Identify which cell holds the provided text, then report its (x, y) central coordinate. 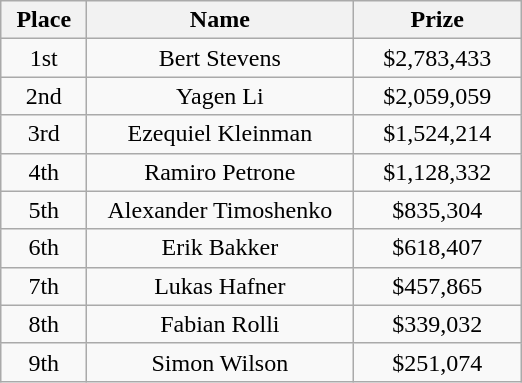
3rd (44, 134)
$1,128,332 (438, 172)
$618,407 (438, 248)
6th (44, 248)
$2,783,433 (438, 58)
7th (44, 286)
2nd (44, 96)
$339,032 (438, 324)
5th (44, 210)
4th (44, 172)
$2,059,059 (438, 96)
9th (44, 362)
$835,304 (438, 210)
Yagen Li (220, 96)
$251,074 (438, 362)
Alexander Timoshenko (220, 210)
Place (44, 20)
Ramiro Petrone (220, 172)
Erik Bakker (220, 248)
8th (44, 324)
1st (44, 58)
$1,524,214 (438, 134)
Bert Stevens (220, 58)
Simon Wilson (220, 362)
Lukas Hafner (220, 286)
Ezequiel Kleinman (220, 134)
Prize (438, 20)
$457,865 (438, 286)
Fabian Rolli (220, 324)
Name (220, 20)
